Output the [X, Y] coordinate of the center of the cell containing the given text.  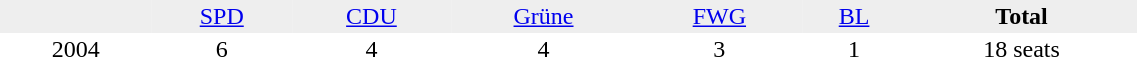
CDU [372, 16]
BL [854, 16]
Grüne [544, 16]
FWG [720, 16]
SPD [222, 16]
